For the text-containing cell, return its midpoint in (X, Y) coordinate format. 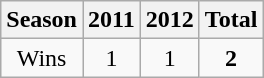
2 (231, 58)
2012 (170, 20)
Season (42, 20)
Total (231, 20)
Wins (42, 58)
2011 (111, 20)
